Search for the cell housing the specified text and yield its [X, Y] center coordinate. 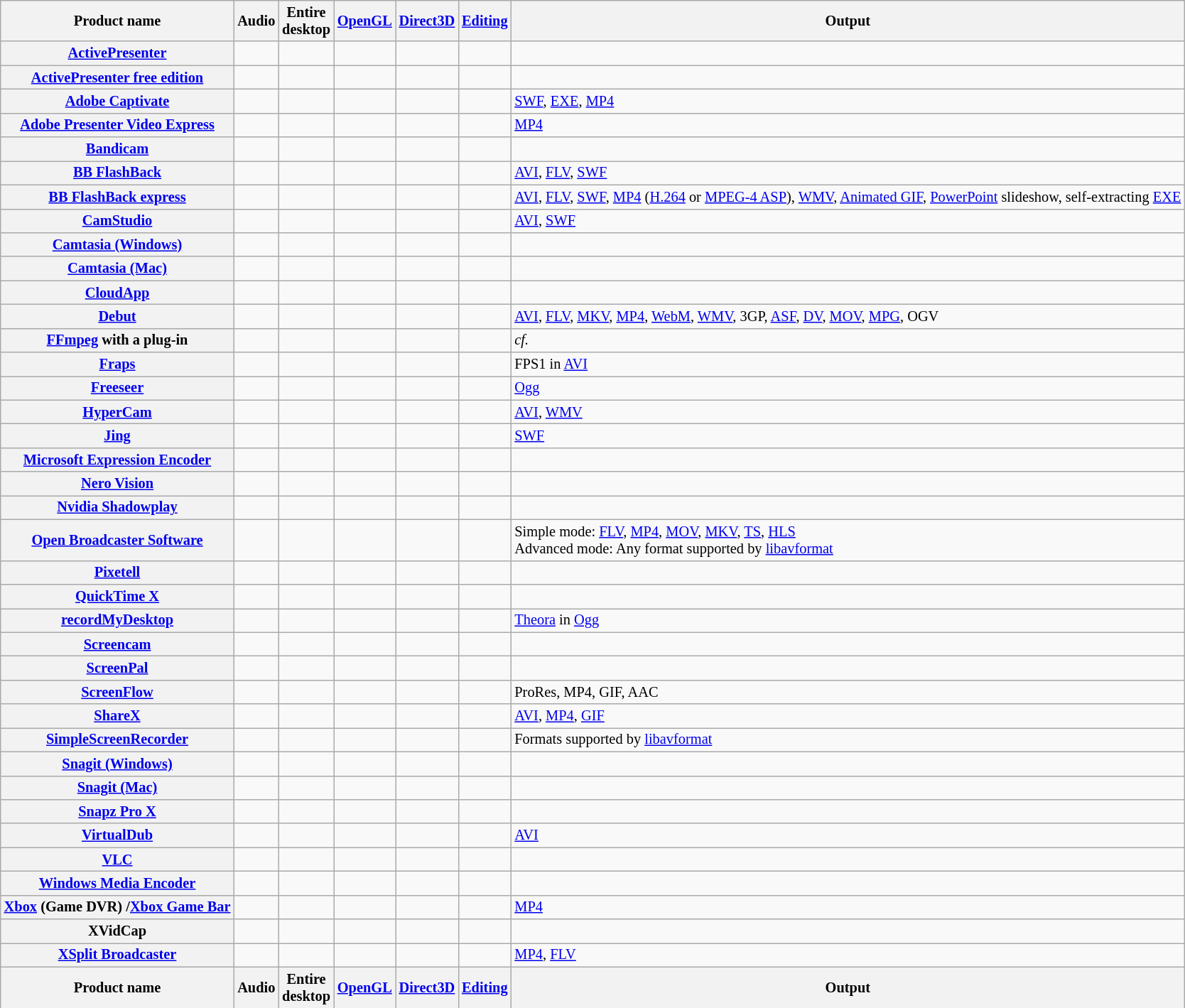
BB FlashBack express [118, 197]
Open Broadcaster Software [118, 540]
ScreenFlow [118, 692]
FFmpeg with a plug-in [118, 340]
FPS1 in AVI [848, 364]
ProRes, MP4, GIF, AAC [848, 692]
Pixetell [118, 573]
Xbox (Game DVR) /Xbox Game Bar [118, 907]
Camtasia (Mac) [118, 269]
AVI, FLV, MKV, MP4, WebM, WMV, 3GP, ASF, DV, MOV, MPG, OGV [848, 316]
AVI, FLV, SWF [848, 173]
VLC [118, 860]
Simple mode: FLV, MP4, MOV, MKV, TS, HLSAdvanced mode: Any format supported by libavformat [848, 540]
SWF, EXE, MP4 [848, 101]
Nero Vision [118, 484]
Formats supported by libavformat [848, 739]
ActivePresenter free edition [118, 77]
ScreenPal [118, 668]
MP4, FLV [848, 955]
ActivePresenter [118, 53]
SimpleScreenRecorder [118, 739]
Snagit (Mac) [118, 788]
AVI, MP4, GIF [848, 716]
AVI, SWF [848, 221]
QuickTime X [118, 596]
Snagit (Windows) [118, 764]
Bandicam [118, 149]
AVI, WMV [848, 412]
Fraps [118, 364]
Microsoft Expression Encoder [118, 460]
Jing [118, 435]
Ogg [848, 388]
cf. [848, 340]
Snapz Pro X [118, 811]
Freeseer [118, 388]
VirtualDub [118, 835]
Screencam [118, 644]
XSplit Broadcaster [118, 955]
Debut [118, 316]
Camtasia (Windows) [118, 244]
HyperCam [118, 412]
Adobe Presenter Video Express [118, 125]
XVidCap [118, 931]
Windows Media Encoder [118, 883]
AVI [848, 835]
recordMyDesktop [118, 620]
CamStudio [118, 221]
BB FlashBack [118, 173]
AVI, FLV, SWF, MP4 (H.264 or MPEG-4 ASP), WMV, Animated GIF, PowerPoint slideshow, self-extracting EXE [848, 197]
Adobe Captivate [118, 101]
Theora in Ogg [848, 620]
CloudApp [118, 293]
ShareX [118, 716]
SWF [848, 435]
Nvidia Shadowplay [118, 507]
